From the cell containing the given text, extract its center point as [x, y] coordinate. 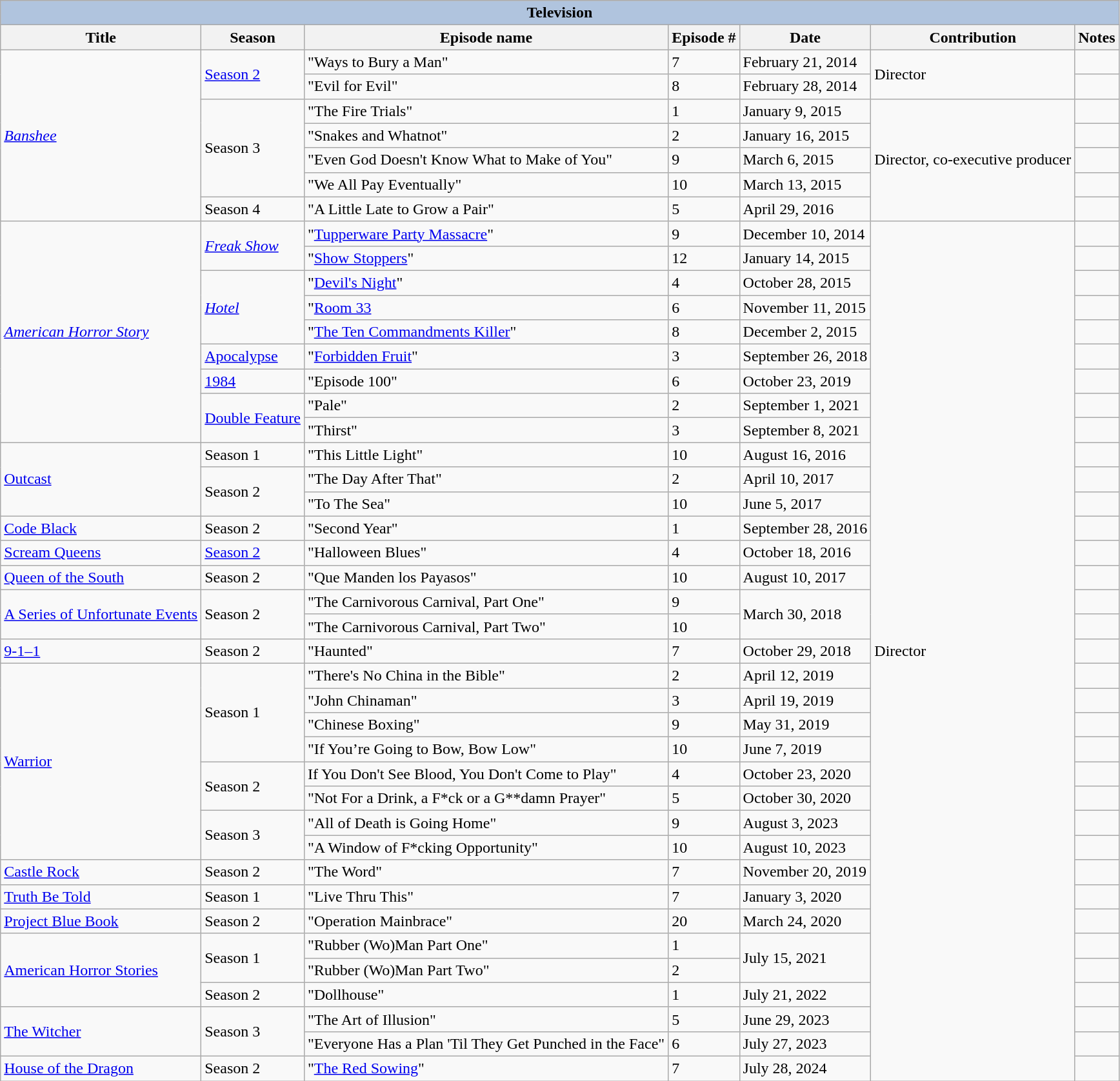
Hotel [253, 307]
"The Word" [486, 872]
Double Feature [253, 418]
"Forbidden Fruit" [486, 357]
Queen of the South [101, 577]
September 8, 2021 [805, 430]
July 28, 2024 [805, 1068]
"Pale" [486, 406]
"Thirst" [486, 430]
"Rubber (Wo)Man Part One" [486, 946]
Date [805, 37]
February 21, 2014 [805, 62]
October 29, 2018 [805, 651]
"Ways to Bury a Man" [486, 62]
January 16, 2015 [805, 135]
House of the Dragon [101, 1068]
"The Carnivorous Carnival, Part Two" [486, 626]
June 29, 2023 [805, 1019]
"Operation Mainbrace" [486, 921]
October 23, 2019 [805, 381]
"Episode 100" [486, 381]
June 7, 2019 [805, 749]
September 26, 2018 [805, 357]
"Snakes and Whatnot" [486, 135]
October 30, 2020 [805, 798]
February 28, 2014 [805, 86]
July 15, 2021 [805, 958]
"The Fire Trials" [486, 111]
August 10, 2017 [805, 577]
"Que Manden los Payasos" [486, 577]
Season [253, 37]
If You Don't See Blood, You Don't Come to Play" [486, 774]
"Devil's Night" [486, 283]
American Horror Stories [101, 970]
Warrior [101, 761]
Freak Show [253, 246]
"Live Thru This" [486, 897]
Title [101, 37]
12 [704, 258]
The Witcher [101, 1031]
"A Window of F*cking Opportunity" [486, 848]
Episode name [486, 37]
"Haunted" [486, 651]
Episode # [704, 37]
"Chinese Boxing" [486, 725]
"The Ten Commandments Killer" [486, 332]
"Dollhouse" [486, 995]
Director, co-executive producer [973, 160]
October 23, 2020 [805, 774]
"Room 33 [486, 308]
Notes [1097, 37]
April 10, 2017 [805, 479]
"All of Death is Going Home" [486, 823]
August 16, 2016 [805, 455]
December 10, 2014 [805, 233]
"If You’re Going to Bow, Bow Low" [486, 749]
Television [560, 13]
"Tupperware Party Massacre" [486, 233]
"Halloween Blues" [486, 553]
January 3, 2020 [805, 897]
"The Red Sowing" [486, 1068]
Code Black [101, 528]
December 2, 2015 [805, 332]
November 20, 2019 [805, 872]
April 19, 2019 [805, 700]
Season 4 [253, 209]
September 28, 2016 [805, 528]
March 6, 2015 [805, 160]
April 12, 2019 [805, 675]
"To The Sea" [486, 504]
March 13, 2015 [805, 184]
April 29, 2016 [805, 209]
Castle Rock [101, 872]
"A Little Late to Grow a Pair" [486, 209]
October 28, 2015 [805, 283]
20 [704, 921]
Apocalypse [253, 357]
March 30, 2018 [805, 614]
"Show Stoppers" [486, 258]
August 10, 2023 [805, 848]
Truth Be Told [101, 897]
Banshee [101, 135]
9-1–1 [101, 651]
July 27, 2023 [805, 1044]
"The Day After That" [486, 479]
"The Carnivorous Carnival, Part One" [486, 602]
September 1, 2021 [805, 406]
"John Chinaman" [486, 700]
May 31, 2019 [805, 725]
"Evil for Evil" [486, 86]
"Rubber (Wo)Man Part Two" [486, 970]
"There's No China in the Bible" [486, 675]
"The Art of Illusion" [486, 1019]
January 14, 2015 [805, 258]
November 11, 2015 [805, 308]
July 21, 2022 [805, 995]
"Everyone Has a Plan 'Til They Get Punched in the Face" [486, 1044]
Contribution [973, 37]
American Horror Story [101, 332]
Scream Queens [101, 553]
Project Blue Book [101, 921]
June 5, 2017 [805, 504]
October 18, 2016 [805, 553]
"Not For a Drink, a F*ck or a G**damn Prayer" [486, 798]
March 24, 2020 [805, 921]
January 9, 2015 [805, 111]
Outcast [101, 479]
1984 [253, 381]
August 3, 2023 [805, 823]
"Even God Doesn't Know What to Make of You" [486, 160]
"This Little Light" [486, 455]
A Series of Unfortunate Events [101, 614]
"Second Year" [486, 528]
"We All Pay Eventually" [486, 184]
